Return the (X, Y) coordinate for the center point of the cell that contains the specified text.  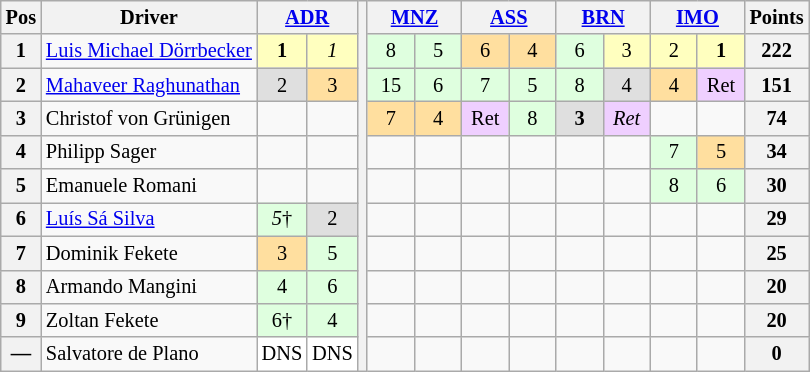
MNZ (414, 17)
IMO (697, 17)
Zoltan Fekete (149, 320)
Salvatore de Plano (149, 354)
29 (777, 219)
— (21, 354)
25 (777, 253)
ASS (509, 17)
Emanuele Romani (149, 186)
222 (777, 51)
Christof von Grünigen (149, 118)
Philipp Sager (149, 152)
9 (21, 320)
5† (282, 219)
Luis Michael Dörrbecker (149, 51)
6† (282, 320)
Luís Sá Silva (149, 219)
151 (777, 85)
Dominik Fekete (149, 253)
ADR (308, 17)
Mahaveer Raghunathan (149, 85)
Points (777, 17)
30 (777, 186)
Armando Mangini (149, 287)
74 (777, 118)
34 (777, 152)
15 (390, 85)
Driver (149, 17)
0 (777, 354)
BRN (603, 17)
Pos (21, 17)
